Scan for the cell matching the given text and deliver its (x, y) coordinate at center. 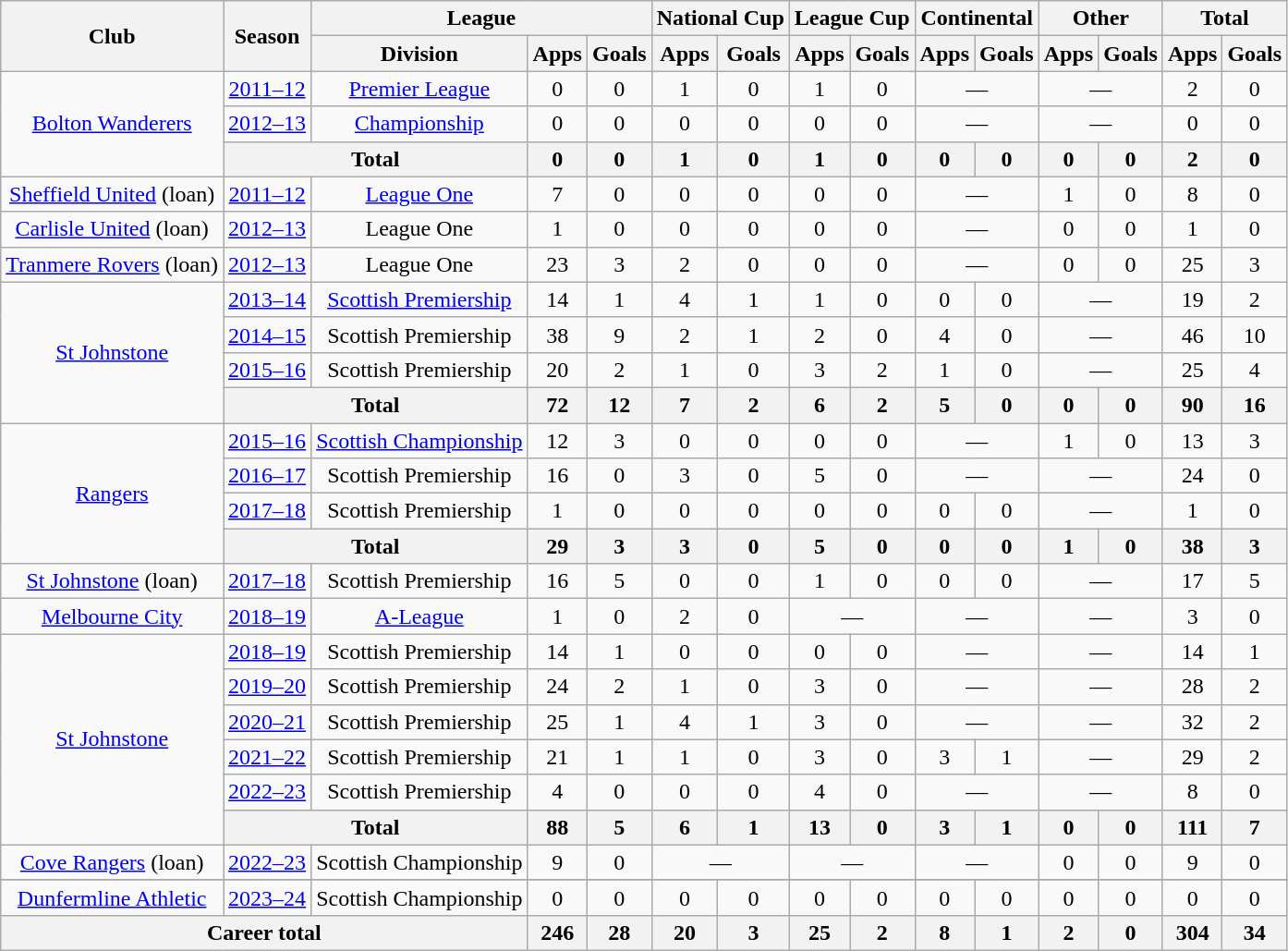
Sheffield United (loan) (113, 194)
Division (419, 54)
90 (1192, 405)
Melbourne City (113, 616)
Cove Rangers (loan) (113, 862)
17 (1192, 581)
23 (557, 264)
Rangers (113, 494)
2019–20 (268, 687)
Club (113, 36)
Career total (264, 933)
304 (1192, 933)
League (482, 18)
72 (557, 405)
2023–24 (268, 897)
2021–22 (268, 757)
46 (1192, 335)
2020–21 (268, 722)
246 (557, 933)
Continental (977, 18)
Dunfermline Athletic (113, 897)
2016–17 (268, 476)
Premier League (419, 89)
19 (1192, 299)
A-League (419, 616)
34 (1255, 933)
National Cup (721, 18)
2013–14 (268, 299)
10 (1255, 335)
111 (1192, 827)
Carlisle United (loan) (113, 229)
Other (1100, 18)
2014–15 (268, 335)
St Johnstone (loan) (113, 581)
League Cup (852, 18)
Tranmere Rovers (loan) (113, 264)
88 (557, 827)
32 (1192, 722)
Season (268, 36)
Championship (419, 124)
Bolton Wanderers (113, 124)
21 (557, 757)
